Search for the cell housing the specified text and yield its (x, y) center coordinate. 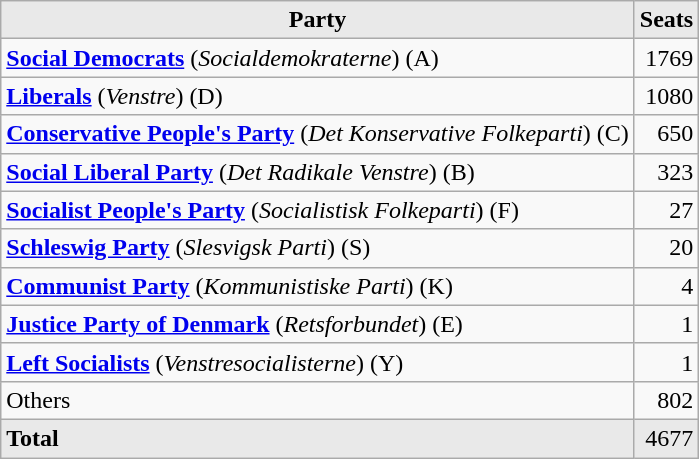
650 (666, 134)
Social Liberal Party (Det Radikale Venstre) (B) (318, 172)
Schleswig Party (Slesvigsk Parti) (S) (318, 248)
802 (666, 400)
4677 (666, 438)
Social Democrats (Socialdemokraterne) (A) (318, 58)
4 (666, 286)
Socialist People's Party (Socialistisk Folkeparti) (F) (318, 210)
Conservative People's Party (Det Konservative Folkeparti) (C) (318, 134)
Total (318, 438)
Left Socialists (Venstresocialisterne) (Y) (318, 362)
Communist Party (Kommunistiske Parti) (K) (318, 286)
1080 (666, 96)
323 (666, 172)
Party (318, 20)
Seats (666, 20)
Liberals (Venstre) (D) (318, 96)
Justice Party of Denmark (Retsforbundet) (E) (318, 324)
Others (318, 400)
1769 (666, 58)
27 (666, 210)
20 (666, 248)
